Find where the given text appears and provide that cell's center as (X, Y) coordinate. 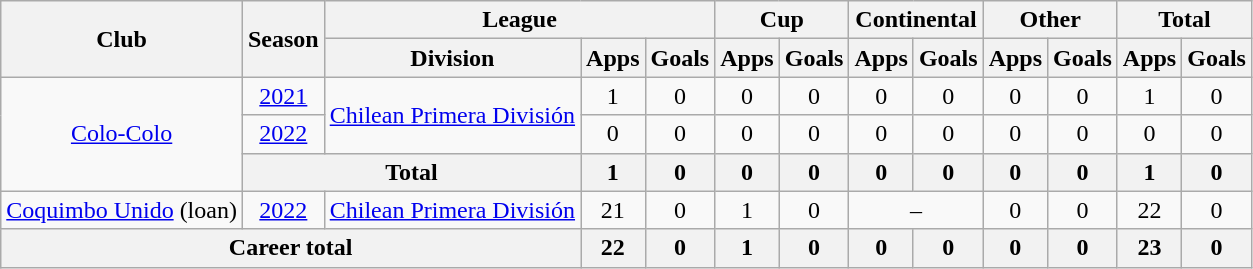
Colo-Colo (122, 134)
Division (452, 58)
– (916, 210)
Coquimbo Unido (loan) (122, 210)
21 (613, 210)
Other (1050, 20)
Season (283, 39)
Career total (291, 248)
Continental (916, 20)
2021 (283, 96)
Club (122, 39)
Cup (782, 20)
League (520, 20)
23 (1149, 248)
